Identify which cell holds the provided text, then report its [x, y] central coordinate. 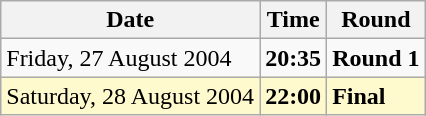
20:35 [294, 58]
22:00 [294, 96]
Time [294, 20]
Friday, 27 August 2004 [130, 58]
Date [130, 20]
Saturday, 28 August 2004 [130, 96]
Final [376, 96]
Round [376, 20]
Round 1 [376, 58]
